Detect which cell encompasses the target text, then output its (x, y) center coordinate. 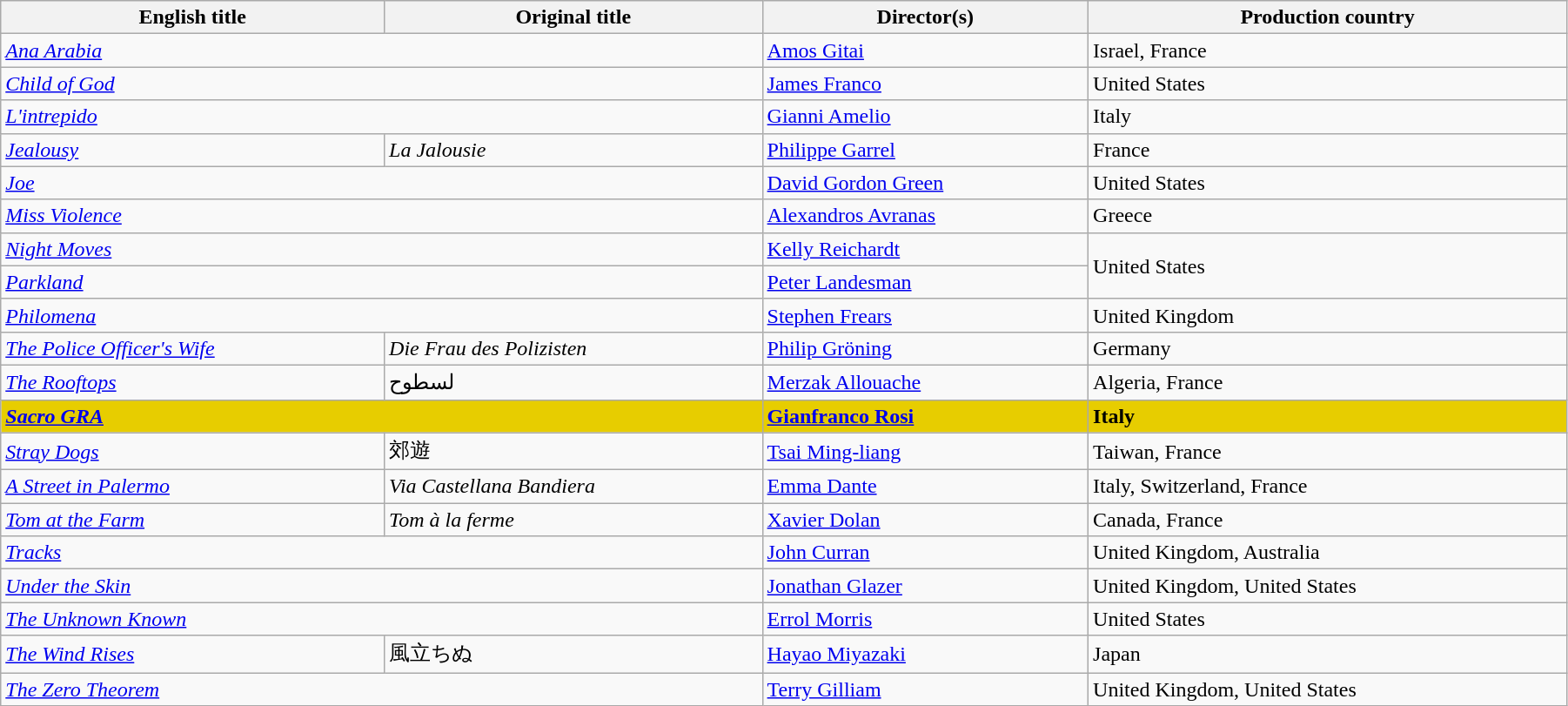
La Jalousie (574, 150)
The Zero Theorem (381, 689)
English title (193, 17)
Miss Violence (381, 216)
Production country (1328, 17)
Stray Dogs (193, 451)
風立ちぬ (574, 655)
Ana Arabia (381, 50)
Emma Dante (926, 487)
Philippe Garrel (926, 150)
A Street in Palermo (193, 487)
Israel, France (1328, 50)
Via Castellana Bandiera (574, 487)
Taiwan, France (1328, 451)
Italy, Switzerland, France (1328, 487)
The Wind Rises (193, 655)
The Unknown Known (381, 619)
Tom à la ferme (574, 520)
Gianni Amelio (926, 117)
Joe (381, 183)
لسطوح (574, 382)
Gianfranco Rosi (926, 416)
United Kingdom, Australia (1328, 553)
Philomena (381, 315)
Child of God (381, 84)
Amos Gitai (926, 50)
United Kingdom (1328, 315)
Algeria, France (1328, 382)
Germany (1328, 348)
Under the Skin (381, 586)
Peter Landesman (926, 282)
郊遊 (574, 451)
Sacro GRA (381, 416)
Canada, France (1328, 520)
France (1328, 150)
Philip Gröning (926, 348)
L'intrepido (381, 117)
James Franco (926, 84)
Parkland (381, 282)
John Curran (926, 553)
Kelly Reichardt (926, 249)
Errol Morris (926, 619)
Director(s) (926, 17)
Night Moves (381, 249)
Jonathan Glazer (926, 586)
David Gordon Green (926, 183)
Terry Gilliam (926, 689)
The Rooftops (193, 382)
Tom at the Farm (193, 520)
Xavier Dolan (926, 520)
Tracks (381, 553)
Original title (574, 17)
Tsai Ming-liang (926, 451)
Greece (1328, 216)
Jealousy (193, 150)
Japan (1328, 655)
Hayao Miyazaki (926, 655)
Stephen Frears (926, 315)
Alexandros Avranas (926, 216)
The Police Officer's Wife (193, 348)
Die Frau des Polizisten (574, 348)
Merzak Allouache (926, 382)
